Extract the (x, y) coordinate from the center of the cell holding the provided text.  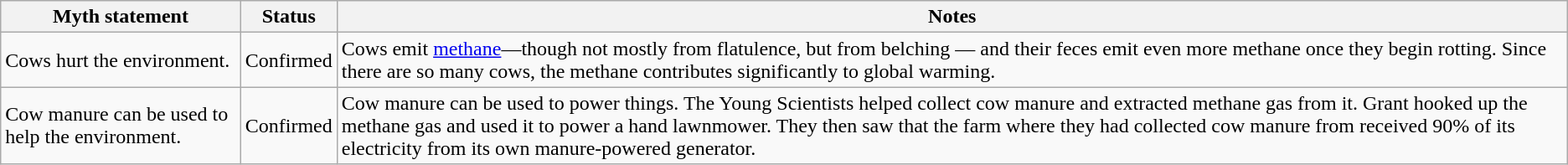
Cows hurt the environment. (121, 60)
Myth statement (121, 17)
Cow manure can be used to help the environment. (121, 126)
Notes (952, 17)
Status (288, 17)
